Locate the cell with the specified text and output its [x, y] center coordinate. 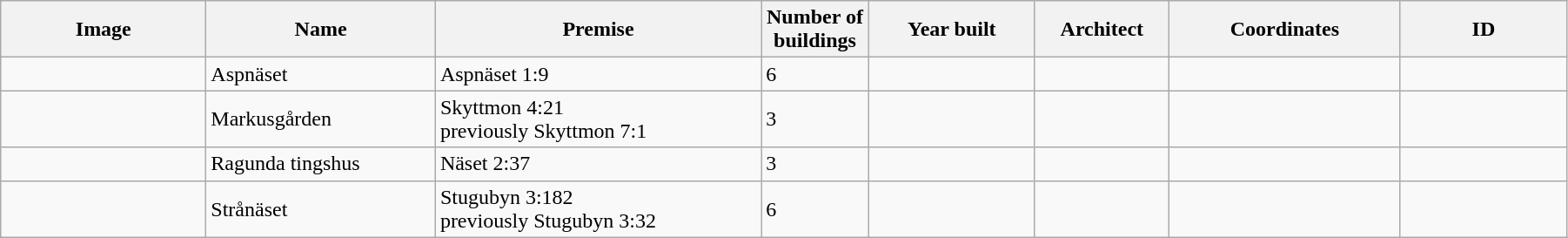
Image [104, 30]
Architect [1102, 30]
ID [1483, 30]
Skyttmon 4:21previously Skyttmon 7:1 [598, 119]
Strånäset [321, 209]
Premise [598, 30]
Number ofbuildings [815, 30]
Näset 2:37 [598, 164]
Aspnäset [321, 74]
Markusgården [321, 119]
Name [321, 30]
Ragunda tingshus [321, 164]
Aspnäset 1:9 [598, 74]
Stugubyn 3:182previously Stugubyn 3:32 [598, 209]
Year built [952, 30]
Coordinates [1284, 30]
